Search for the cell housing the specified text and yield its (x, y) center coordinate. 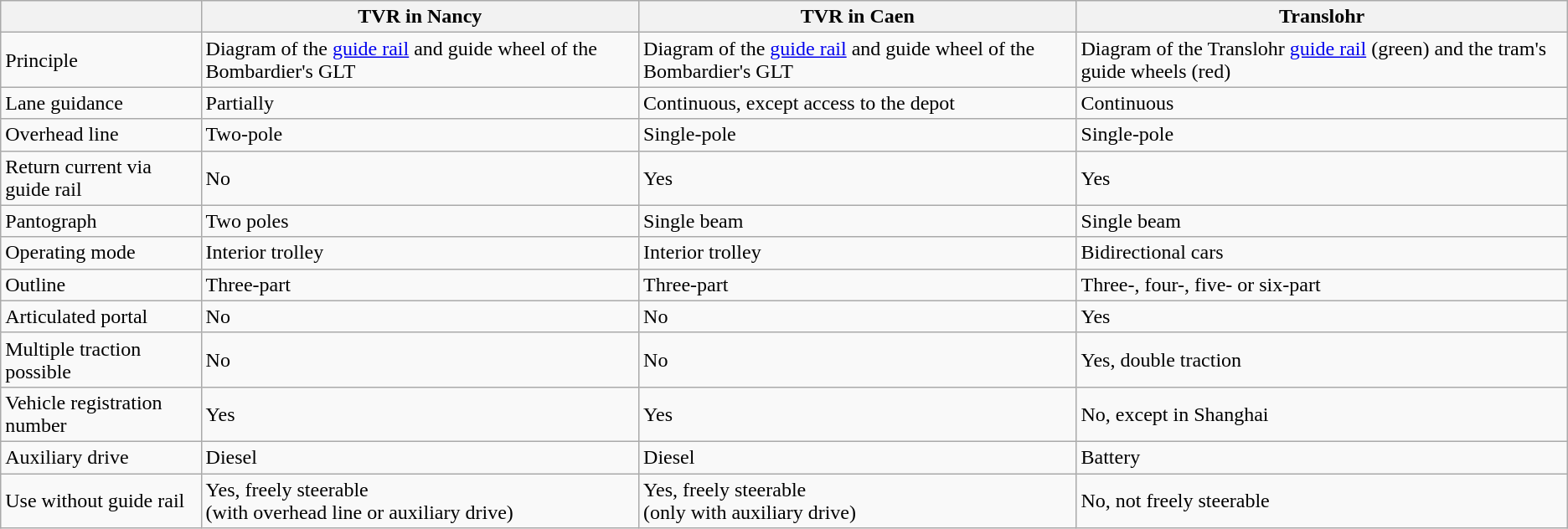
TVR in Nancy (420, 17)
Two poles (420, 221)
Outline (101, 285)
Use without guide rail (101, 501)
No, except in Shanghai (1322, 413)
Three-, four-, five- or six-part (1322, 285)
Battery (1322, 457)
No, not freely steerable (1322, 501)
Pantograph (101, 221)
Operating mode (101, 253)
Vehicle registration number (101, 413)
Continuous (1322, 103)
Lane guidance (101, 103)
Auxiliary drive (101, 457)
TVR in Caen (858, 17)
Yes, double traction (1322, 360)
Articulated portal (101, 316)
Yes, freely steerable(with overhead line or auxiliary drive) (420, 501)
Return current via guide rail (101, 177)
Continuous, except access to the depot (858, 103)
Yes, freely steerable(only with auxiliary drive) (858, 501)
Principle (101, 60)
Two-pole (420, 135)
Diagram of the Translohr guide rail (green) and the tram's guide wheels (red) (1322, 60)
Partially (420, 103)
Translohr (1322, 17)
Bidirectional cars (1322, 253)
Overhead line (101, 135)
Multiple traction possible (101, 360)
